Output the [x, y] coordinate of the center of the cell containing the given text.  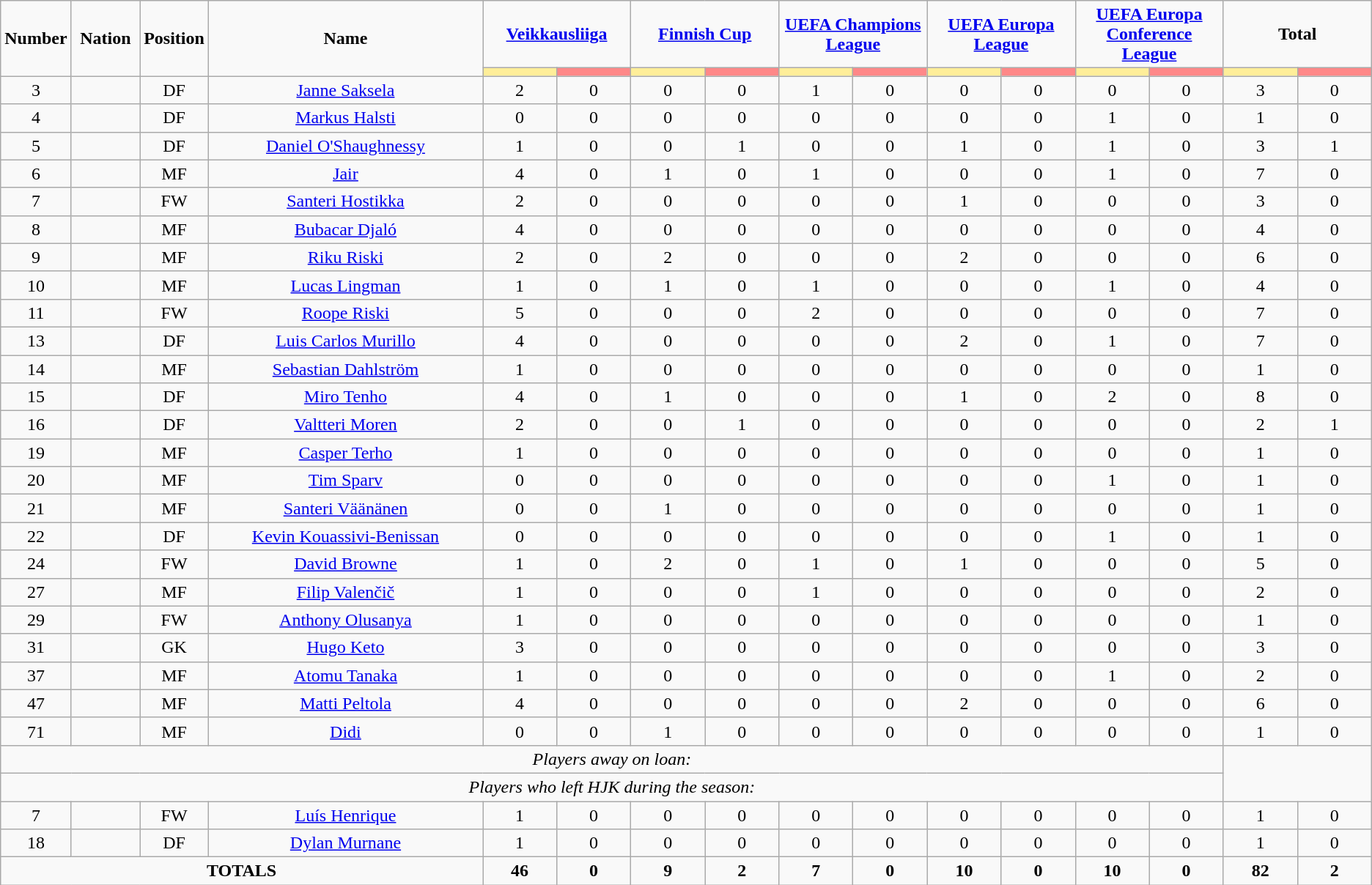
Jair [345, 174]
Dylan Murnane [345, 843]
Veikkausliiga [556, 34]
82 [1261, 871]
Filip Valenčič [345, 592]
18 [36, 843]
Santeri Väänänen [345, 508]
Valtteri Moren [345, 425]
29 [36, 620]
46 [519, 871]
Janne Saksela [345, 90]
Riku Riski [345, 257]
Bubacar Djaló [345, 229]
Hugo Keto [345, 648]
UEFA Europa League [1001, 34]
31 [36, 648]
David Browne [345, 564]
Casper Terho [345, 453]
21 [36, 508]
20 [36, 481]
27 [36, 592]
Tim Sparv [345, 481]
Luis Carlos Murillo [345, 341]
Santeri Hostikka [345, 201]
Daniel O'Shaughnessy [345, 146]
GK [174, 648]
Name [345, 38]
Roope Riski [345, 313]
Matti Peltola [345, 703]
14 [36, 369]
Atomu Tanaka [345, 675]
13 [36, 341]
Players who left HJK during the season: [612, 787]
19 [36, 453]
Anthony Olusanya [345, 620]
UEFA Europa Conference League [1149, 34]
UEFA Champions League [853, 34]
Luís Henrique [345, 815]
16 [36, 425]
Lucas Lingman [345, 285]
Markus Halsti [345, 118]
Didi [345, 731]
15 [36, 397]
47 [36, 703]
TOTALS [242, 871]
24 [36, 564]
37 [36, 675]
Kevin Kouassivi-Benissan [345, 536]
Miro Tenho [345, 397]
11 [36, 313]
Position [174, 38]
Total [1297, 34]
Number [36, 38]
Nation [106, 38]
22 [36, 536]
Players away on loan: [612, 759]
Finnish Cup [705, 34]
Sebastian Dahlström [345, 369]
71 [36, 731]
